Determine the (X, Y) coordinate at the center of the cell enclosing the given text.  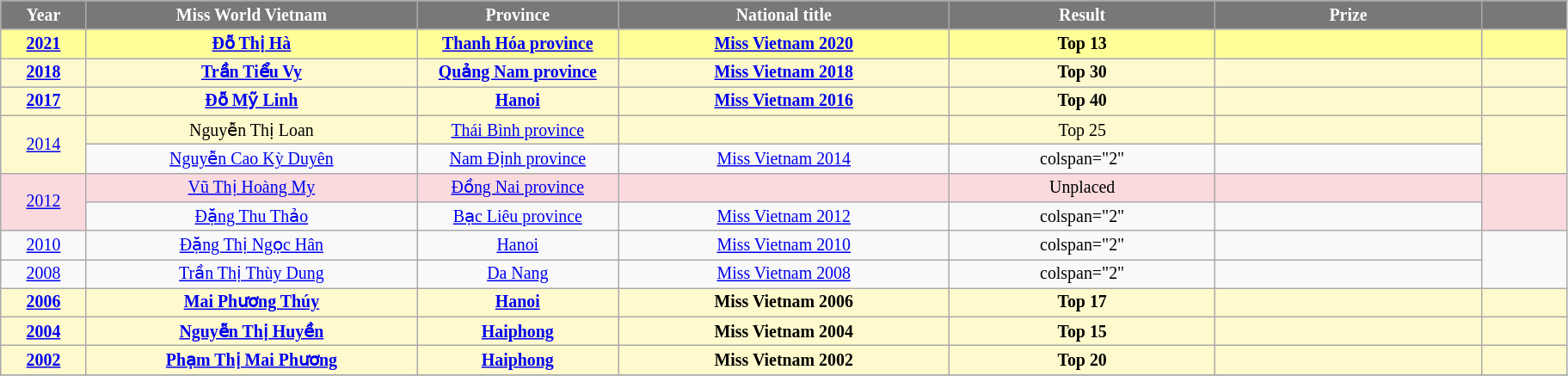
Top 25 (1082, 131)
Year (43, 15)
Top 17 (1082, 303)
Unplaced (1082, 188)
2017 (43, 102)
Vũ Thị Hoàng My (251, 188)
2006 (43, 303)
2002 (43, 360)
Miss Vietnam 2008 (784, 274)
Nam Định province (518, 158)
Nguyễn Thị Loan (251, 131)
Thái Bình province (518, 131)
2021 (43, 43)
Top 20 (1082, 360)
Top 13 (1082, 43)
2014 (43, 145)
Đỗ Thị Hà (251, 43)
Thanh Hóa province (518, 43)
Miss Vietnam 2004 (784, 332)
Nguyễn Thị Huyền (251, 332)
Trần Thị Thùy Dung (251, 274)
Nguyễn Cao Kỳ Duyên (251, 158)
2004 (43, 332)
Miss Vietnam 2020 (784, 43)
Đặng Thị Ngọc Hân (251, 244)
Top 40 (1082, 102)
Đỗ Mỹ Linh (251, 102)
Miss Vietnam 2018 (784, 72)
Đặng Thu Thảo (251, 217)
2018 (43, 72)
National title (784, 15)
Trần Tiểu Vy (251, 72)
Miss Vietnam 2002 (784, 360)
Miss Vietnam 2010 (784, 244)
Miss Vietnam 2012 (784, 217)
Đồng Nai province (518, 188)
Da Nang (518, 274)
Miss World Vietnam (251, 15)
Miss Vietnam 2016 (784, 102)
Top 30 (1082, 72)
Miss Vietnam 2014 (784, 158)
Top 15 (1082, 332)
Province (518, 15)
2010 (43, 244)
Phạm Thị Mai Phương (251, 360)
2008 (43, 274)
2012 (43, 203)
Bạc Liêu province (518, 217)
Result (1082, 15)
Prize (1349, 15)
Miss Vietnam 2006 (784, 303)
Quảng Nam province (518, 72)
Mai Phương Thúy (251, 303)
